Return (x, y) of the center of cell containing provided text 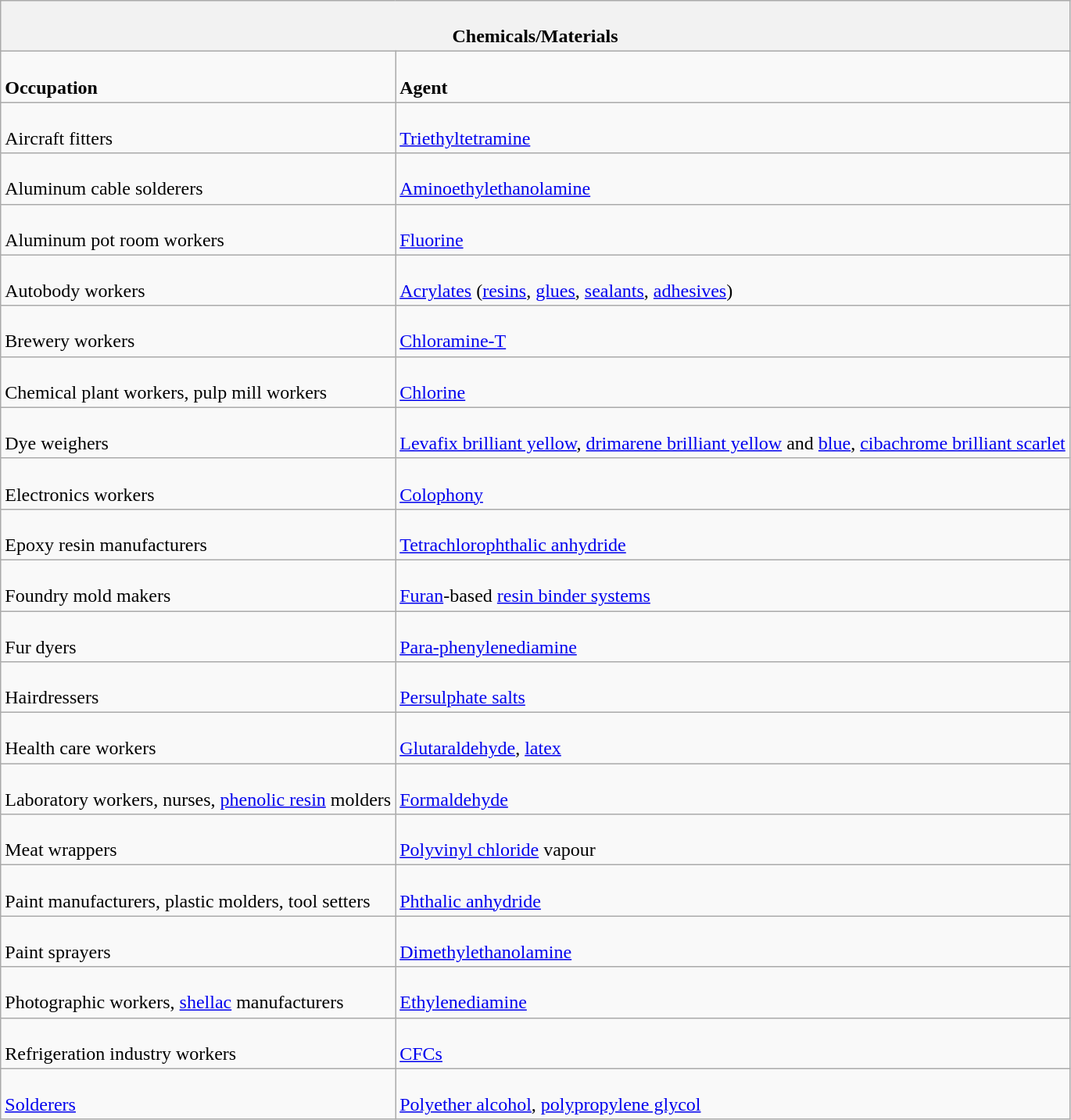
Chloramine-T (733, 331)
Fluorine (733, 230)
Aminoethylethanolamine (733, 178)
Triethyltetramine (733, 128)
Polyvinyl chloride vapour (733, 839)
Chlorine (733, 381)
Paint manufacturers, plastic molders, tool setters (199, 891)
Aluminum pot room workers (199, 230)
Electronics workers (199, 483)
Formaldehyde (733, 789)
Agent (733, 77)
Occupation (199, 77)
Para-phenylenediamine (733, 636)
Chemicals/Materials (535, 27)
Hairdressers (199, 688)
Phthalic anhydride (733, 891)
Persulphate salts (733, 688)
Refrigeration industry workers (199, 1043)
Autobody workers (199, 280)
Furan-based resin binder systems (733, 585)
Fur dyers (199, 636)
Brewery workers (199, 331)
Dimethylethanolamine (733, 941)
Levafix brilliant yellow, drimarene brilliant yellow and blue, cibachrome brilliant scarlet (733, 433)
Laboratory workers, nurses, phenolic resin molders (199, 789)
Glutaraldehyde, latex (733, 738)
Solderers (199, 1094)
Ethylenediamine (733, 993)
Colophony (733, 483)
CFCs (733, 1043)
Aluminum cable solderers (199, 178)
Aircraft fitters (199, 128)
Paint sprayers (199, 941)
Photographic workers, shellac manufacturers (199, 993)
Epoxy resin manufacturers (199, 535)
Polyether alcohol, polypropylene glycol (733, 1094)
Meat wrappers (199, 839)
Foundry mold makers (199, 585)
Health care workers (199, 738)
Dye weighers (199, 433)
Acrylates (resins, glues, sealants, adhesives) (733, 280)
Tetrachlorophthalic anhydride (733, 535)
Chemical plant workers, pulp mill workers (199, 381)
